Capture the cell that displays the provided text and extract its [x, y] central coordinate. 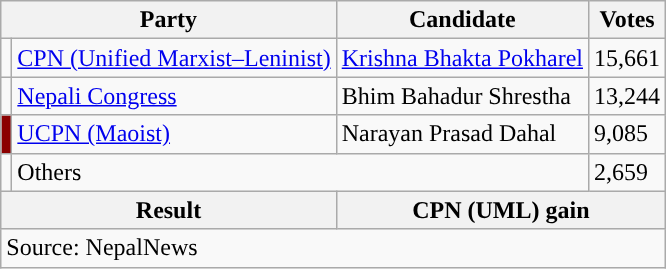
Votes [628, 20]
Source: NepalNews [334, 248]
Bhim Bahadur Shrestha [462, 96]
Candidate [462, 20]
Krishna Bhakta Pokharel [462, 58]
Others [300, 172]
CPN (UML) gain [500, 210]
UCPN (Maoist) [174, 134]
15,661 [628, 58]
CPN (Unified Marxist–Leninist) [174, 58]
Narayan Prasad Dahal [462, 134]
Result [168, 210]
13,244 [628, 96]
Nepali Congress [174, 96]
Party [168, 20]
9,085 [628, 134]
2,659 [628, 172]
